Return (x, y) of the center of cell containing provided text 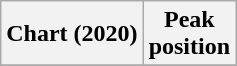
Chart (2020) (72, 34)
Peakposition (189, 34)
